Scan for the cell matching the given text and deliver its (x, y) coordinate at center. 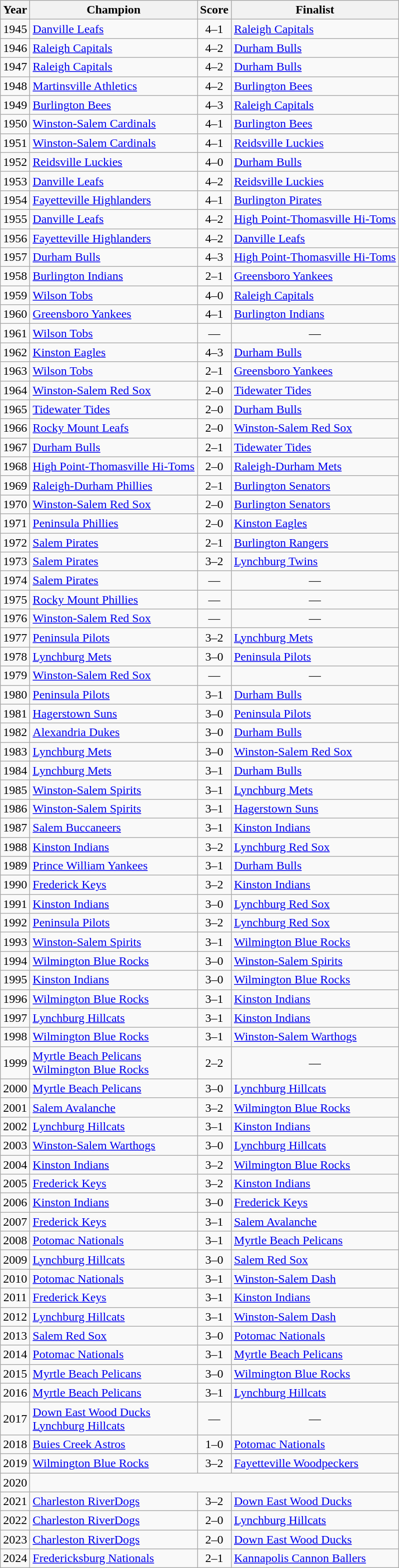
2002 (15, 1126)
1955 (15, 219)
2022 (15, 1521)
1995 (15, 980)
1972 (15, 542)
1951 (15, 143)
2024 (15, 1559)
2010 (15, 1279)
2008 (15, 1241)
1999 (15, 1062)
1982 (15, 733)
2015 (15, 1374)
1989 (15, 866)
1966 (15, 428)
1976 (15, 619)
1977 (15, 638)
2000 (15, 1088)
1960 (15, 314)
Rocky Mount Leafs (114, 428)
1984 (15, 771)
1988 (15, 847)
Raleigh-Durham Mets (315, 466)
1991 (15, 904)
1975 (15, 600)
2017 (15, 1418)
Score (214, 10)
1970 (15, 504)
2020 (15, 1483)
Martinsville Athletics (114, 86)
2012 (15, 1317)
1993 (15, 942)
1968 (15, 466)
2005 (15, 1184)
1997 (15, 1018)
1948 (15, 86)
1949 (15, 105)
1978 (15, 657)
1967 (15, 447)
1998 (15, 1037)
Fredericksburg Nationals (114, 1559)
2003 (15, 1145)
Prince William Yankees (114, 866)
Fayetteville Woodpeckers (315, 1463)
Raleigh-Durham Phillies (114, 485)
2009 (15, 1260)
1954 (15, 200)
2016 (15, 1393)
1959 (15, 295)
Myrtle Beach PelicansWilmington Blue Rocks (114, 1062)
1992 (15, 923)
2014 (15, 1355)
1974 (15, 581)
1990 (15, 885)
1958 (15, 276)
Champion (114, 10)
1987 (15, 827)
1971 (15, 523)
1985 (15, 789)
1961 (15, 333)
1950 (15, 124)
1979 (15, 676)
1996 (15, 999)
1983 (15, 752)
2019 (15, 1463)
1969 (15, 485)
Lynchburg Twins (315, 562)
1–0 (214, 1444)
Salem Buccaneers (114, 827)
2011 (15, 1298)
2023 (15, 1540)
1957 (15, 257)
1952 (15, 162)
1964 (15, 390)
1994 (15, 961)
1947 (15, 67)
Rocky Mount Phillies (114, 600)
1965 (15, 409)
1945 (15, 29)
1986 (15, 808)
2–2 (214, 1062)
1973 (15, 562)
2006 (15, 1203)
1963 (15, 371)
Buies Creek Astros (114, 1444)
Kannapolis Cannon Ballers (315, 1559)
2021 (15, 1502)
2013 (15, 1336)
1962 (15, 352)
2004 (15, 1165)
1980 (15, 695)
1956 (15, 238)
Finalist (315, 10)
1946 (15, 48)
Down East Wood DucksLynchburg Hillcats (114, 1418)
2001 (15, 1107)
1981 (15, 714)
Burlington Pirates (315, 200)
Year (15, 10)
2007 (15, 1222)
2018 (15, 1444)
Peninsula Phillies (114, 523)
Burlington Rangers (315, 542)
1953 (15, 181)
Alexandria Dukes (114, 733)
